Capture the cell that displays the provided text and extract its (X, Y) central coordinate. 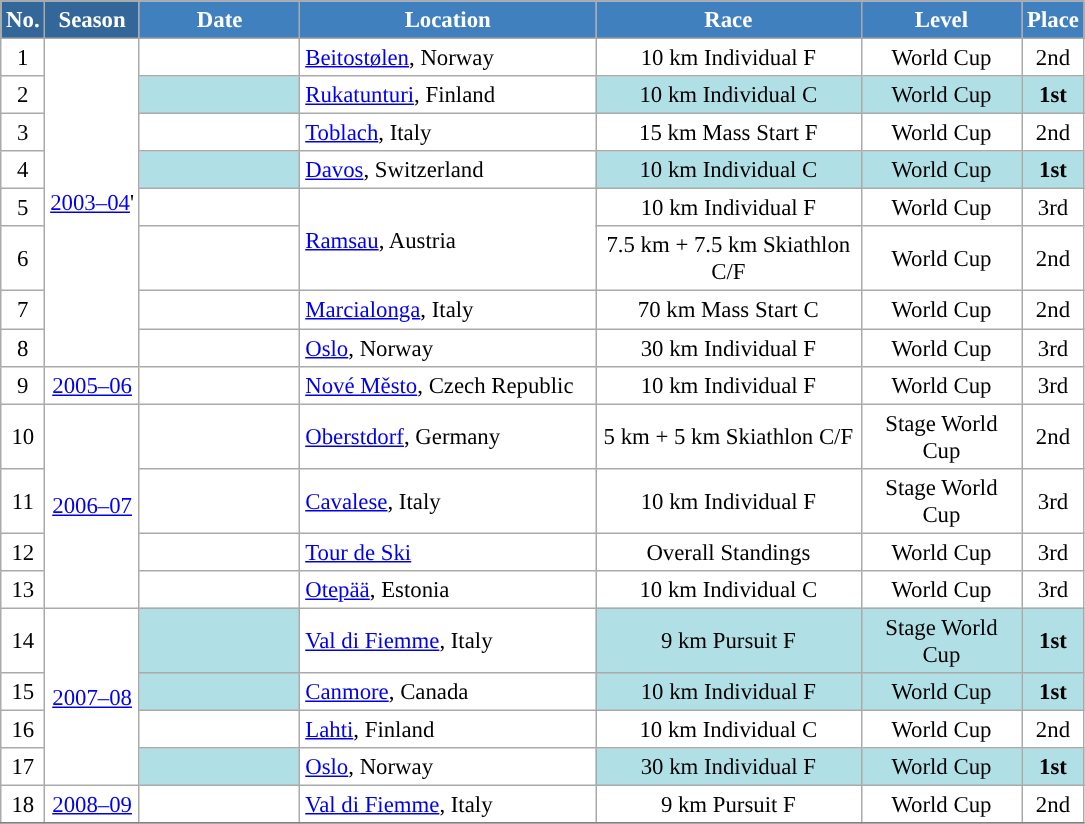
Place (1053, 20)
Date (220, 20)
Toblach, Italy (448, 133)
Ramsau, Austria (448, 240)
7.5 km + 7.5 km Skiathlon C/F (729, 258)
Beitostølen, Norway (448, 58)
17 (23, 767)
8 (23, 348)
Nové Město, Czech Republic (448, 385)
3 (23, 133)
Oberstdorf, Germany (448, 436)
12 (23, 552)
Rukatunturi, Finland (448, 95)
14 (23, 640)
Marcialonga, Italy (448, 310)
Overall Standings (729, 552)
9 (23, 385)
2003–04' (92, 203)
10 (23, 436)
2007–08 (92, 696)
70 km Mass Start C (729, 310)
4 (23, 170)
2006–07 (92, 506)
1 (23, 58)
15 (23, 692)
15 km Mass Start F (729, 133)
2 (23, 95)
2005–06 (92, 385)
Canmore, Canada (448, 692)
2008–09 (92, 805)
Race (729, 20)
Season (92, 20)
7 (23, 310)
Davos, Switzerland (448, 170)
Tour de Ski (448, 552)
No. (23, 20)
Lahti, Finland (448, 729)
5 (23, 208)
Cavalese, Italy (448, 500)
16 (23, 729)
Otepää, Estonia (448, 590)
6 (23, 258)
5 km + 5 km Skiathlon C/F (729, 436)
13 (23, 590)
11 (23, 500)
Location (448, 20)
18 (23, 805)
Level (942, 20)
